Determine the (x, y) coordinate at the center of the cell enclosing the given text.  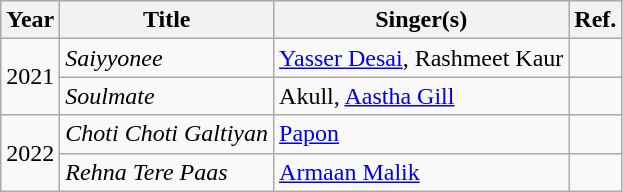
Armaan Malik (422, 172)
Saiyyonee (167, 58)
2021 (30, 77)
Rehna Tere Paas (167, 172)
Ref. (596, 20)
Year (30, 20)
2022 (30, 153)
Papon (422, 134)
Akull, Aastha Gill (422, 96)
Singer(s) (422, 20)
Title (167, 20)
Choti Choti Galtiyan (167, 134)
Soulmate (167, 96)
Yasser Desai, Rashmeet Kaur (422, 58)
